Capture the cell that displays the provided text and extract its (x, y) central coordinate. 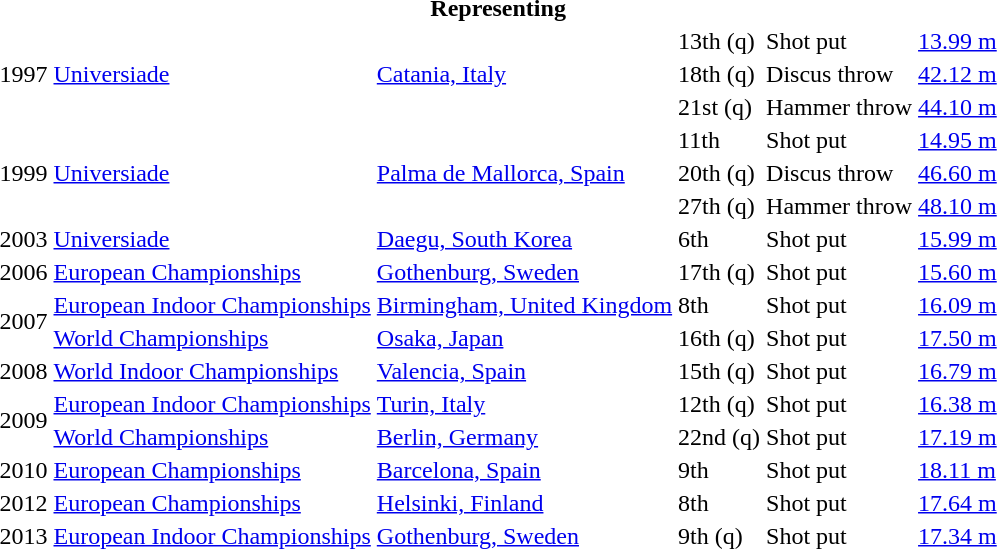
16th (q) (720, 338)
12th (q) (720, 404)
Catania, Italy (524, 74)
Birmingham, United Kingdom (524, 305)
Turin, Italy (524, 404)
20th (q) (720, 173)
9th (720, 470)
World Indoor Championships (212, 371)
Helsinki, Finland (524, 503)
17th (q) (720, 272)
Barcelona, Spain (524, 470)
15th (q) (720, 371)
Osaka, Japan (524, 338)
11th (720, 140)
21st (q) (720, 107)
Gothenburg, Sweden (524, 272)
22nd (q) (720, 437)
Berlin, Germany (524, 437)
13th (q) (720, 41)
18th (q) (720, 74)
27th (q) (720, 206)
Daegu, South Korea (524, 239)
Palma de Mallorca, Spain (524, 173)
Valencia, Spain (524, 371)
6th (720, 239)
